Locate the cell with the specified text and output its [X, Y] center coordinate. 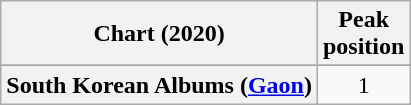
1 [363, 85]
South Korean Albums (Gaon) [160, 85]
Peakposition [363, 34]
Chart (2020) [160, 34]
